Determine the [x, y] coordinate at the center of the cell enclosing the given text.  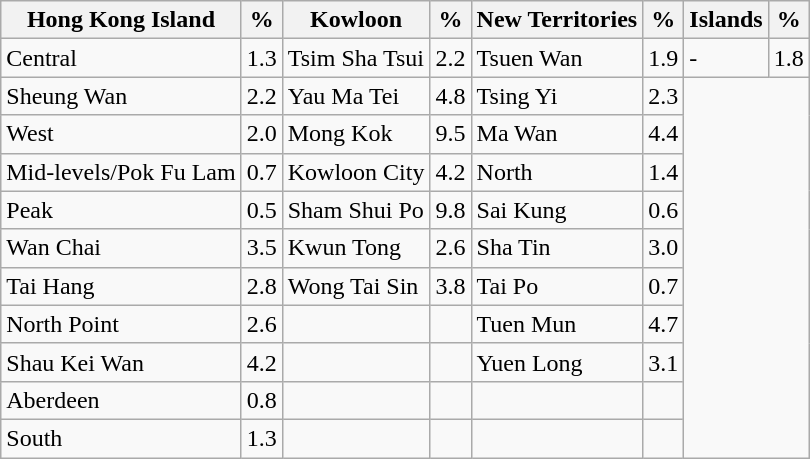
2.0 [262, 134]
3.5 [262, 248]
9.5 [450, 134]
Shau Kei Wan [121, 362]
Kowloon City [356, 172]
Ma Wan [557, 134]
3.0 [664, 248]
Yau Ma Tei [356, 96]
1.9 [664, 58]
9.8 [450, 210]
New Territories [557, 20]
Islands [726, 20]
Peak [121, 210]
- [726, 58]
3.8 [450, 286]
Mong Kok [356, 134]
1.4 [664, 172]
Sha Tin [557, 248]
0.5 [262, 210]
Mid-levels/Pok Fu Lam [121, 172]
Tai Hang [121, 286]
Sai Kung [557, 210]
1.8 [788, 58]
North [557, 172]
Sheung Wan [121, 96]
4.8 [450, 96]
Tuen Mun [557, 324]
2.8 [262, 286]
Kwun Tong [356, 248]
0.8 [262, 400]
Wong Tai Sin [356, 286]
West [121, 134]
2.3 [664, 96]
Aberdeen [121, 400]
Tsing Yi [557, 96]
Wan Chai [121, 248]
Hong Kong Island [121, 20]
Sham Shui Po [356, 210]
Tsuen Wan [557, 58]
Tai Po [557, 286]
South [121, 438]
Yuen Long [557, 362]
Tsim Sha Tsui [356, 58]
3.1 [664, 362]
North Point [121, 324]
Kowloon [356, 20]
4.7 [664, 324]
Central [121, 58]
0.6 [664, 210]
4.4 [664, 134]
